Identify which cell holds the provided text, then report its [X, Y] central coordinate. 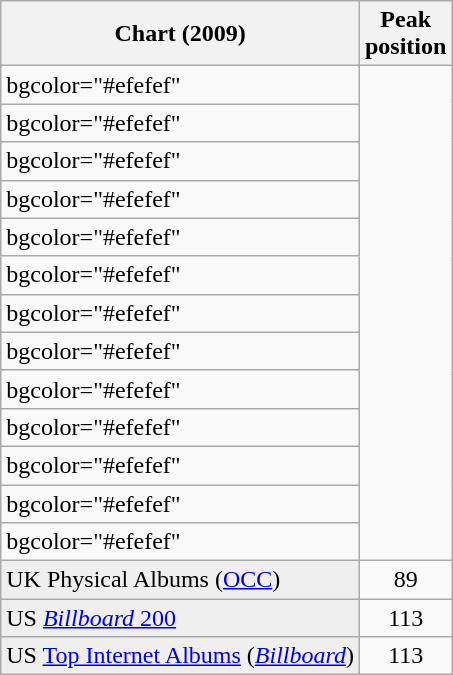
Chart (2009) [180, 34]
UK Physical Albums (OCC) [180, 580]
89 [405, 580]
Peakposition [405, 34]
US Billboard 200 [180, 618]
US Top Internet Albums (Billboard) [180, 656]
